Return the [X, Y] coordinate for the center point of the cell that contains the specified text.  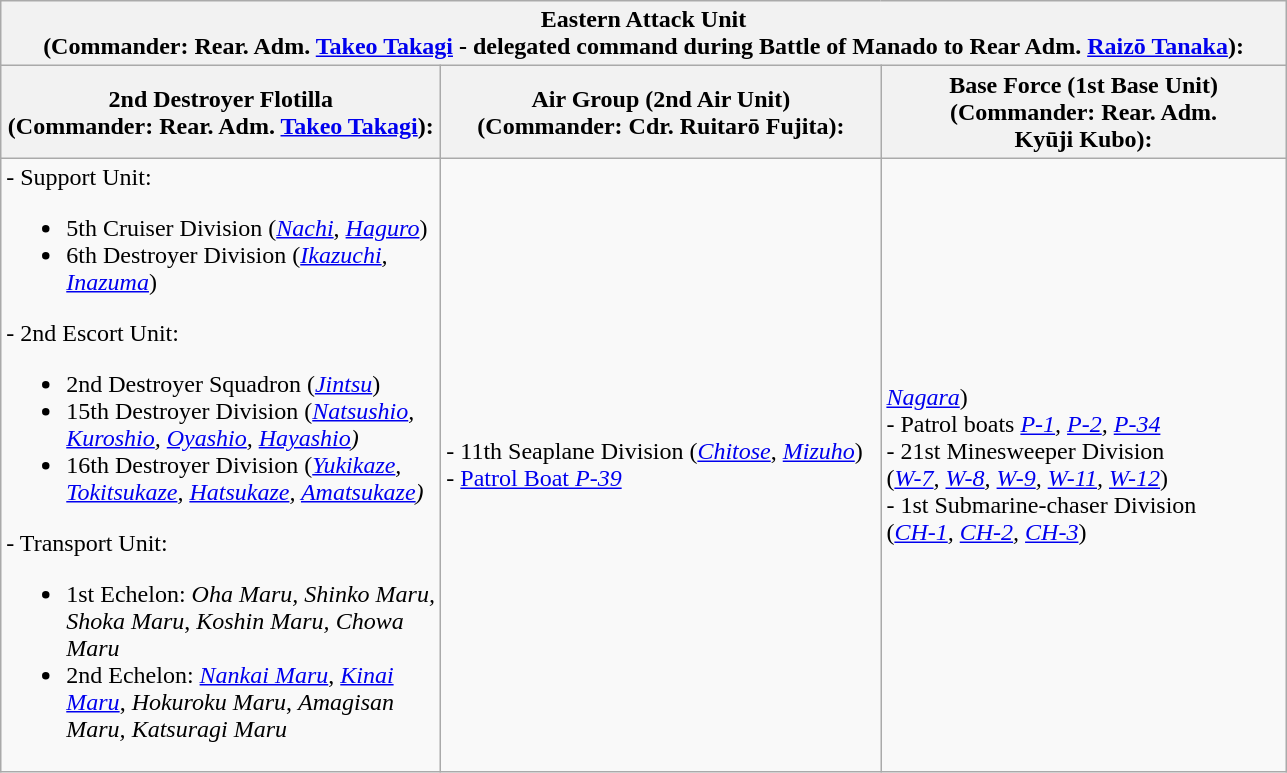
Base Force (1st Base Unit)(Commander: Rear. Adm.Kyūji Kubo): [1084, 112]
- 11th Seaplane Division (Chitose, Mizuho)- Patrol Boat P-39 [661, 465]
Nagara)- Patrol boats P-1, P-2, P-34- 21st Minesweeper Division(W-7, W-8, W-9, W-11, W-12)- 1st Submarine-chaser Division(CH-1, CH-2, CH-3) [1084, 465]
2nd Destroyer Flotilla(Commander: Rear. Adm. Takeo Takagi): [221, 112]
Air Group (2nd Air Unit)(Commander: Cdr. Ruitarō Fujita): [661, 112]
Eastern Attack Unit(Commander: Rear. Adm. Takeo Takagi - delegated command during Battle of Manado to Rear Adm. Raizō Tanaka): [644, 34]
